Output the (x, y) coordinate of the center of the cell containing the given text.  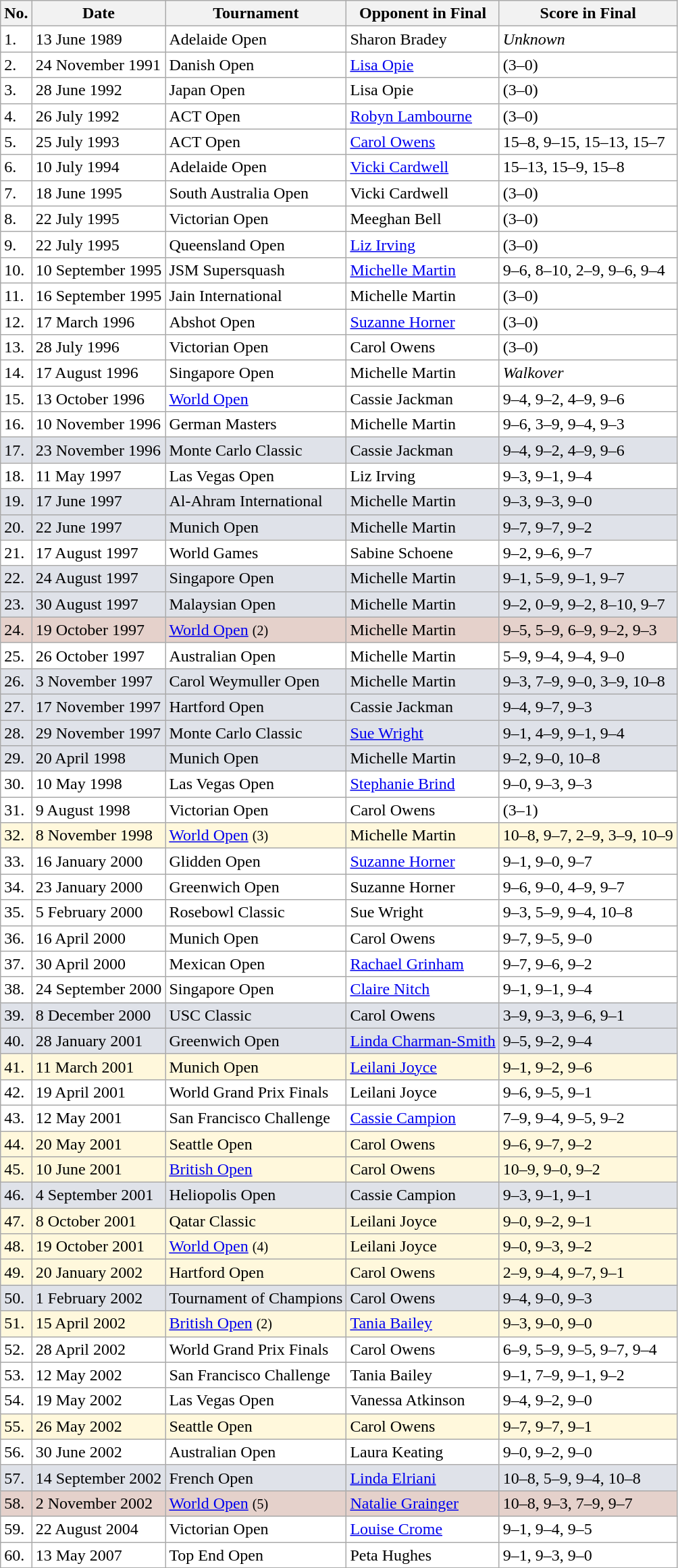
World Games (256, 553)
9–2, 0–9, 9–2, 8–10, 9–7 (588, 604)
23. (16, 604)
11 May 1997 (99, 476)
19. (16, 502)
9–1, 7–9, 9–1, 9–2 (588, 1375)
44. (16, 1144)
13 October 1996 (99, 399)
17 June 1997 (99, 502)
8 November 1998 (99, 836)
7–9, 9–4, 9–5, 9–2 (588, 1118)
51. (16, 1324)
French Open (256, 1478)
British Open (2) (256, 1324)
24. (16, 630)
30 June 2002 (99, 1452)
17 August 1996 (99, 373)
28. (16, 732)
Natalie Grainger (423, 1503)
9–4, 9–2, 9–0 (588, 1401)
Tournament of Champions (256, 1298)
Claire Nitch (423, 990)
10 November 1996 (99, 425)
3–9, 9–3, 9–6, 9–1 (588, 1015)
Top End Open (256, 1555)
12. (16, 322)
4 September 2001 (99, 1195)
12 May 2002 (99, 1375)
18 June 1995 (99, 193)
26 May 2002 (99, 1426)
Rachael Grinham (423, 964)
11 March 2001 (99, 1066)
31. (16, 810)
World Open (2) (256, 630)
USC Classic (256, 1015)
40. (16, 1041)
Unknown (588, 39)
10–8, 9–3, 7–9, 9–7 (588, 1503)
2 November 2002 (99, 1503)
Sharon Bradey (423, 39)
9–1, 9–1, 9–4 (588, 990)
17 March 1996 (99, 322)
48. (16, 1247)
35. (16, 913)
9–2, 9–0, 10–8 (588, 759)
8 October 2001 (99, 1221)
60. (16, 1555)
41. (16, 1066)
56. (16, 1452)
5. (16, 142)
16 January 2000 (99, 861)
26 July 1992 (99, 116)
33. (16, 861)
38. (16, 990)
59. (16, 1529)
9–6, 9–0, 4–9, 9–7 (588, 887)
16 September 1995 (99, 296)
27. (16, 707)
British Open (256, 1170)
Carol Weymuller Open (256, 681)
9–4, 9–7, 9–3 (588, 707)
32. (16, 836)
16. (16, 425)
20 April 1998 (99, 759)
50. (16, 1298)
2–9, 9–4, 9–7, 9–1 (588, 1272)
39. (16, 1015)
9–1, 9–4, 9–5 (588, 1529)
28 January 2001 (99, 1041)
9–5, 5–9, 6–9, 9–2, 9–3 (588, 630)
19 April 2001 (99, 1092)
5–9, 9–4, 9–4, 9–0 (588, 655)
Malaysian Open (256, 604)
9–4, 9–0, 9–3 (588, 1298)
9–1, 9–2, 9–6 (588, 1066)
22 June 1997 (99, 527)
Rosebowl Classic (256, 913)
9–1, 9–3, 9–0 (588, 1555)
Louise Crome (423, 1529)
14. (16, 373)
9–6, 9–7, 9–2 (588, 1144)
30 April 2000 (99, 964)
26 October 1997 (99, 655)
30. (16, 784)
Heliopolis Open (256, 1195)
19 October 2001 (99, 1247)
25 July 1993 (99, 142)
German Masters (256, 425)
49. (16, 1272)
Robyn Lambourne (423, 116)
57. (16, 1478)
9–7, 9–7, 9–1 (588, 1426)
Qatar Classic (256, 1221)
Linda Elriani (423, 1478)
55. (16, 1426)
19 May 2002 (99, 1401)
Al-Ahram International (256, 502)
10 July 1994 (99, 167)
52. (16, 1349)
Glidden Open (256, 861)
Score in Final (588, 13)
Walkover (588, 373)
9–7, 9–7, 9–2 (588, 527)
58. (16, 1503)
20 January 2002 (99, 1272)
13 June 1989 (99, 39)
9–3, 9–0, 9–0 (588, 1324)
Linda Charman-Smith (423, 1041)
15 April 2002 (99, 1324)
30 August 1997 (99, 604)
28 July 1996 (99, 348)
37. (16, 964)
9–3, 9–3, 9–0 (588, 502)
Abshot Open (256, 322)
36. (16, 938)
13. (16, 348)
17 August 1997 (99, 553)
21. (16, 553)
29. (16, 759)
9–3, 7–9, 9–0, 3–9, 10–8 (588, 681)
9–3, 5–9, 9–4, 10–8 (588, 913)
25. (16, 655)
9–0, 9–3, 9–2 (588, 1247)
10–9, 9–0, 9–2 (588, 1170)
23 January 2000 (99, 887)
Japan Open (256, 90)
Meeghan Bell (423, 219)
9–0, 9–3, 9–3 (588, 784)
9 August 1998 (99, 810)
9–1, 5–9, 9–1, 9–7 (588, 578)
20. (16, 527)
9–7, 9–5, 9–0 (588, 938)
22 August 2004 (99, 1529)
3. (16, 90)
4. (16, 116)
7. (16, 193)
World Open (256, 399)
16 April 2000 (99, 938)
9–1, 9–0, 9–7 (588, 861)
Queensland Open (256, 244)
9–5, 9–2, 9–4 (588, 1041)
Sabine Schoene (423, 553)
World Open (5) (256, 1503)
10. (16, 270)
9–0, 9–2, 9–1 (588, 1221)
42. (16, 1092)
46. (16, 1195)
22. (16, 578)
15–13, 15–9, 15–8 (588, 167)
9–2, 9–6, 9–7 (588, 553)
9–6, 3–9, 9–4, 9–3 (588, 425)
20 May 2001 (99, 1144)
11. (16, 296)
Vanessa Atkinson (423, 1401)
19 October 1997 (99, 630)
Date (99, 13)
9–3, 9–1, 9–4 (588, 476)
No. (16, 13)
28 April 2002 (99, 1349)
24 August 1997 (99, 578)
54. (16, 1401)
10 May 1998 (99, 784)
6–9, 5–9, 9–5, 9–7, 9–4 (588, 1349)
26. (16, 681)
1. (16, 39)
9–1, 4–9, 9–1, 9–4 (588, 732)
9–6, 8–10, 2–9, 9–6, 9–4 (588, 270)
Laura Keating (423, 1452)
3 November 1997 (99, 681)
15. (16, 399)
10 September 1995 (99, 270)
12 May 2001 (99, 1118)
24 September 2000 (99, 990)
9. (16, 244)
10–8, 5–9, 9–4, 10–8 (588, 1478)
24 November 1991 (99, 65)
Jain International (256, 296)
17 November 1997 (99, 707)
45. (16, 1170)
8. (16, 219)
South Australia Open (256, 193)
9–3, 9–1, 9–1 (588, 1195)
5 February 2000 (99, 913)
15–8, 9–15, 15–13, 15–7 (588, 142)
2. (16, 65)
47. (16, 1221)
23 November 1996 (99, 450)
World Open (3) (256, 836)
9–0, 9–2, 9–0 (588, 1452)
18. (16, 476)
8 December 2000 (99, 1015)
Peta Hughes (423, 1555)
Stephanie Brind (423, 784)
14 September 2002 (99, 1478)
10–8, 9–7, 2–9, 3–9, 10–9 (588, 836)
28 June 1992 (99, 90)
World Open (4) (256, 1247)
34. (16, 887)
(3–1) (588, 810)
1 February 2002 (99, 1298)
9–7, 9–6, 9–2 (588, 964)
6. (16, 167)
13 May 2007 (99, 1555)
JSM Supersquash (256, 270)
Mexican Open (256, 964)
Tournament (256, 13)
17. (16, 450)
43. (16, 1118)
Opponent in Final (423, 13)
53. (16, 1375)
Danish Open (256, 65)
10 June 2001 (99, 1170)
29 November 1997 (99, 732)
9–6, 9–5, 9–1 (588, 1092)
